Search for the cell housing the specified text and yield its [X, Y] center coordinate. 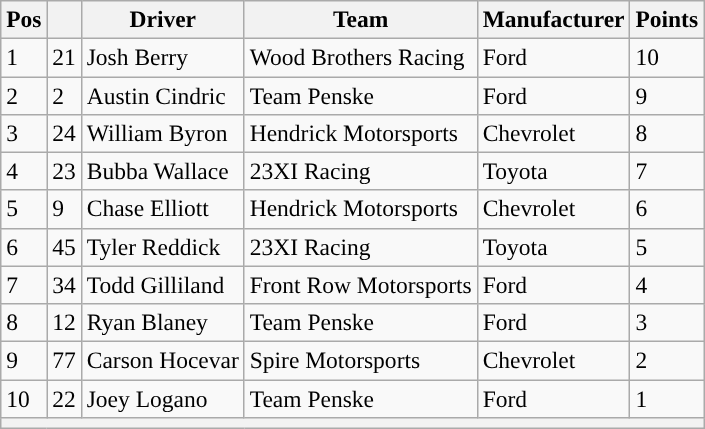
Todd Gilliland [162, 285]
Spire Motorsports [360, 360]
24 [64, 133]
Pos [24, 19]
Austin Cindric [162, 95]
Chase Elliott [162, 209]
Manufacturer [554, 19]
23 [64, 171]
77 [64, 360]
21 [64, 57]
Bubba Wallace [162, 171]
Joey Logano [162, 398]
12 [64, 322]
Front Row Motorsports [360, 285]
William Byron [162, 133]
Points [667, 19]
22 [64, 398]
Team [360, 19]
Tyler Reddick [162, 247]
Carson Hocevar [162, 360]
Driver [162, 19]
34 [64, 285]
Ryan Blaney [162, 322]
Josh Berry [162, 57]
Wood Brothers Racing [360, 57]
45 [64, 247]
